Search for the cell housing the specified text and yield its (X, Y) center coordinate. 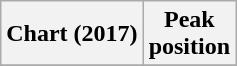
Peak position (189, 34)
Chart (2017) (72, 34)
